Detect which cell encompasses the target text, then output its (X, Y) center coordinate. 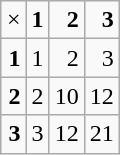
× (14, 20)
21 (102, 134)
10 (66, 96)
